Return the (x, y) coordinate for the center point of the cell that contains the specified text.  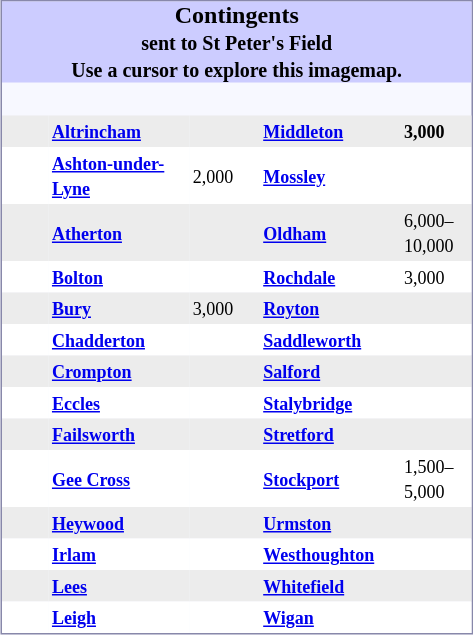
Stockport (330, 478)
Salford (330, 372)
Bury (120, 308)
Contingentssent to St Peter's Field Use a cursor to explore this imagemap. (237, 42)
Heywood (120, 523)
Ashton-under-Lyne (120, 176)
Atherton (120, 232)
Stretford (330, 434)
Mossley (330, 176)
Bolton (120, 277)
2,000 (225, 176)
Middleton (330, 132)
Chadderton (120, 340)
Saddleworth (330, 340)
Urmston (330, 523)
Lees (120, 586)
Failsworth (120, 434)
Irlam (120, 554)
Altrincham (120, 132)
Crompton (120, 372)
Oldham (330, 232)
Eccles (120, 403)
Royton (330, 308)
Leigh (120, 618)
Gee Cross (120, 478)
Rochdale (330, 277)
1,500–5,000 (436, 478)
Whitefield (330, 586)
6,000–10,000 (436, 232)
Wigan (330, 618)
Westhoughton (330, 554)
Stalybridge (330, 403)
